Determine the (X, Y) coordinate at the center of the cell enclosing the given text.  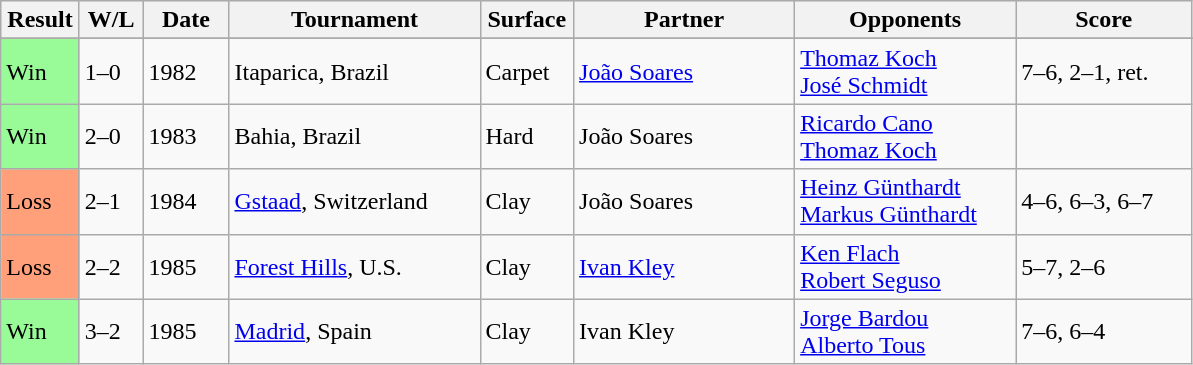
2–0 (111, 136)
W/L (111, 20)
Carpet (527, 72)
Madrid, Spain (354, 332)
Result (40, 20)
1–0 (111, 72)
Bahia, Brazil (354, 136)
7–6, 6–4 (1104, 332)
7–6, 2–1, ret. (1104, 72)
1984 (186, 202)
Opponents (906, 20)
Thomaz Koch José Schmidt (906, 72)
Heinz Günthardt Markus Günthardt (906, 202)
1982 (186, 72)
Gstaad, Switzerland (354, 202)
Hard (527, 136)
4–6, 6–3, 6–7 (1104, 202)
1983 (186, 136)
Ricardo Cano Thomaz Koch (906, 136)
5–7, 2–6 (1104, 266)
Score (1104, 20)
Partner (684, 20)
Jorge Bardou Alberto Tous (906, 332)
Date (186, 20)
Ken Flach Robert Seguso (906, 266)
Forest Hills, U.S. (354, 266)
2–2 (111, 266)
3–2 (111, 332)
2–1 (111, 202)
Itaparica, Brazil (354, 72)
Tournament (354, 20)
Surface (527, 20)
